From the cell containing the given text, extract its center point as (x, y) coordinate. 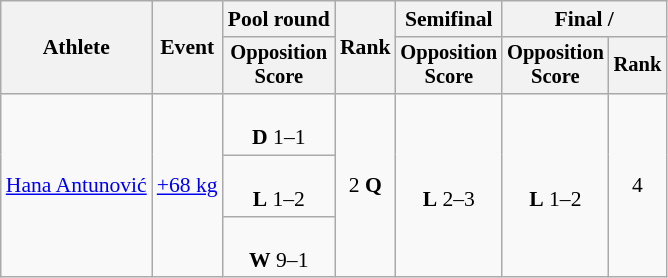
Semifinal (448, 19)
L 2–3 (448, 186)
2 Q (366, 186)
Athlete (76, 48)
+68 kg (188, 186)
W 9–1 (279, 248)
Pool round (279, 19)
4 (638, 186)
Final / (584, 19)
Hana Antunović (76, 186)
D 1–1 (279, 124)
Event (188, 48)
